Scan for the cell matching the given text and deliver its (X, Y) coordinate at center. 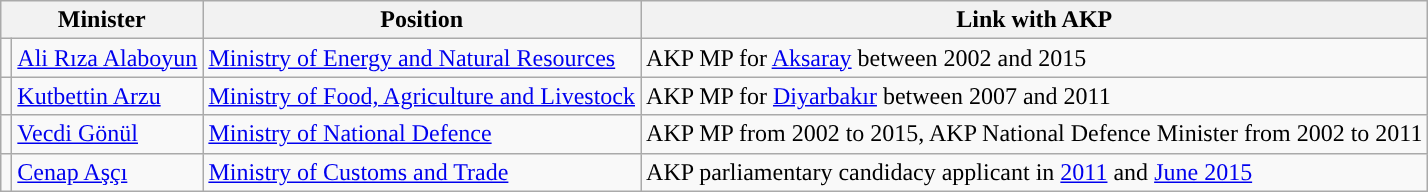
Ministry of National Defence (422, 134)
Ministry of Energy and Natural Resources (422, 58)
Link with AKP (1034, 20)
Position (422, 20)
AKP parliamentary candidacy applicant in 2011 and June 2015 (1034, 172)
AKP MP for Aksaray between 2002 and 2015 (1034, 58)
Kutbettin Arzu (108, 96)
Minister (102, 20)
Ali Rıza Alaboyun (108, 58)
Cenap Aşçı (108, 172)
Vecdi Gönül (108, 134)
AKP MP from 2002 to 2015, AKP National Defence Minister from 2002 to 2011 (1034, 134)
Ministry of Food, Agriculture and Livestock (422, 96)
AKP MP for Diyarbakır between 2007 and 2011 (1034, 96)
Ministry of Customs and Trade (422, 172)
